Determine the (x, y) coordinate at the center of the cell enclosing the given text.  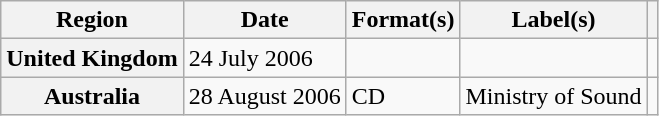
CD (403, 96)
Ministry of Sound (554, 96)
Region (92, 20)
United Kingdom (92, 58)
28 August 2006 (264, 96)
Australia (92, 96)
Format(s) (403, 20)
Label(s) (554, 20)
24 July 2006 (264, 58)
Date (264, 20)
